For the text-containing cell, return its midpoint in [x, y] coordinate format. 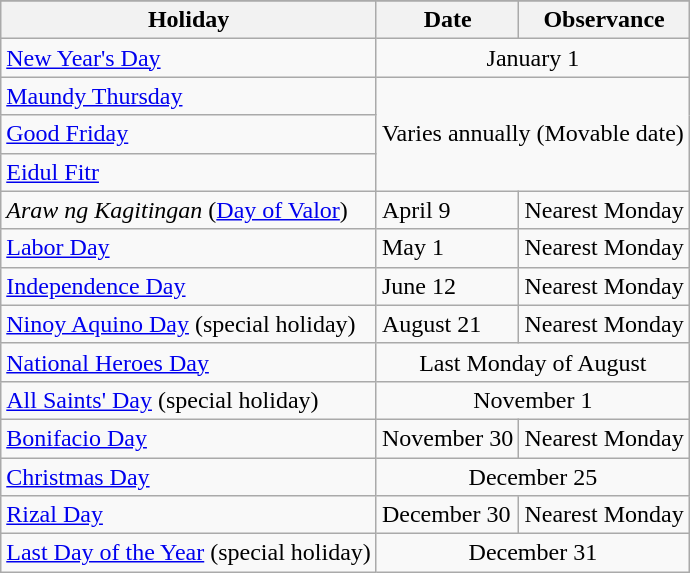
April 9 [447, 210]
Eidul Fitr [189, 172]
December 31 [532, 553]
Maundy Thursday [189, 96]
Good Friday [189, 134]
Rizal Day [189, 515]
January 1 [532, 58]
Christmas Day [189, 477]
Araw ng Kagitingan (Day of Valor) [189, 210]
Date [447, 20]
June 12 [447, 286]
Last Monday of August [532, 362]
Holiday [189, 20]
November 30 [447, 438]
December 30 [447, 515]
August 21 [447, 324]
Observance [604, 20]
Bonifacio Day [189, 438]
National Heroes Day [189, 362]
Labor Day [189, 248]
Ninoy Aquino Day (special holiday) [189, 324]
Last Day of the Year (special holiday) [189, 553]
Independence Day [189, 286]
New Year's Day [189, 58]
November 1 [532, 400]
All Saints' Day (special holiday) [189, 400]
May 1 [447, 248]
December 25 [532, 477]
Varies annually (Movable date) [532, 134]
